Search for the cell housing the specified text and yield its (X, Y) center coordinate. 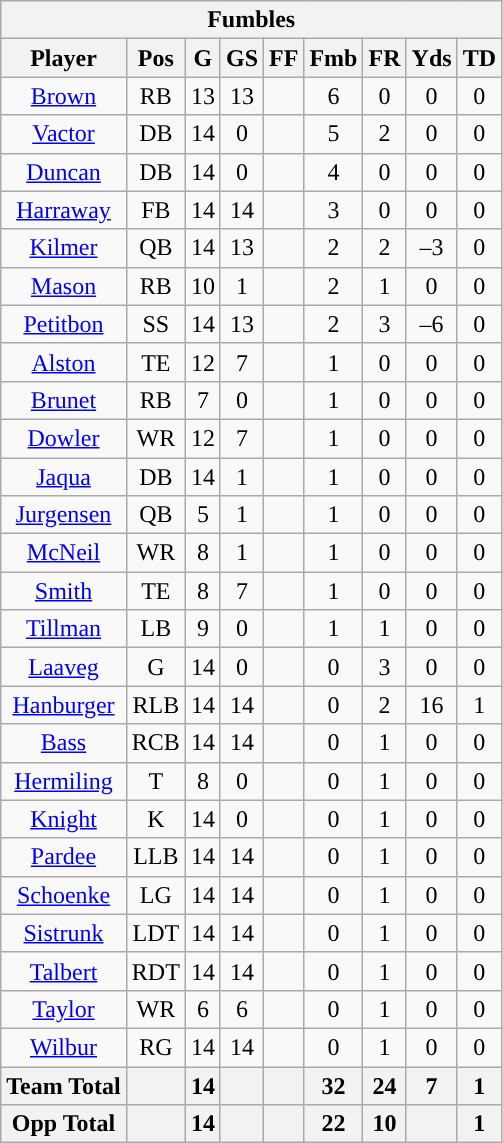
TD (479, 58)
RG (156, 1047)
SS (156, 324)
Taylor (64, 1009)
Player (64, 58)
T (156, 781)
–3 (432, 248)
RDT (156, 971)
Harraway (64, 210)
Fmb (334, 58)
Wilbur (64, 1047)
Schoenke (64, 895)
LG (156, 895)
Petitbon (64, 324)
Tillman (64, 629)
Opp Total (64, 1124)
LDT (156, 933)
Knight (64, 819)
Bass (64, 743)
GS (242, 58)
McNeil (64, 553)
Pos (156, 58)
Sistrunk (64, 933)
Hanburger (64, 705)
24 (384, 1085)
Laaveg (64, 667)
Jaqua (64, 477)
Hermiling (64, 781)
FB (156, 210)
Vactor (64, 134)
Duncan (64, 172)
Brunet (64, 400)
16 (432, 705)
Alston (64, 362)
Yds (432, 58)
22 (334, 1124)
Fumbles (252, 20)
Mason (64, 286)
Pardee (64, 857)
RLB (156, 705)
–6 (432, 324)
Smith (64, 591)
LLB (156, 857)
Team Total (64, 1085)
Brown (64, 96)
Dowler (64, 438)
Kilmer (64, 248)
FR (384, 58)
Talbert (64, 971)
LB (156, 629)
4 (334, 172)
32 (334, 1085)
K (156, 819)
FF (284, 58)
RCB (156, 743)
9 (202, 629)
Jurgensen (64, 515)
